Return the (X, Y) coordinate for the center point of the cell that contains the specified text.  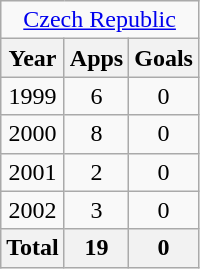
1999 (33, 96)
2001 (33, 172)
2000 (33, 134)
Czech Republic (100, 20)
6 (96, 96)
Total (33, 248)
Apps (96, 58)
19 (96, 248)
2 (96, 172)
Goals (164, 58)
8 (96, 134)
Year (33, 58)
3 (96, 210)
2002 (33, 210)
